Extract the [x, y] coordinate from the center of the cell holding the provided text.  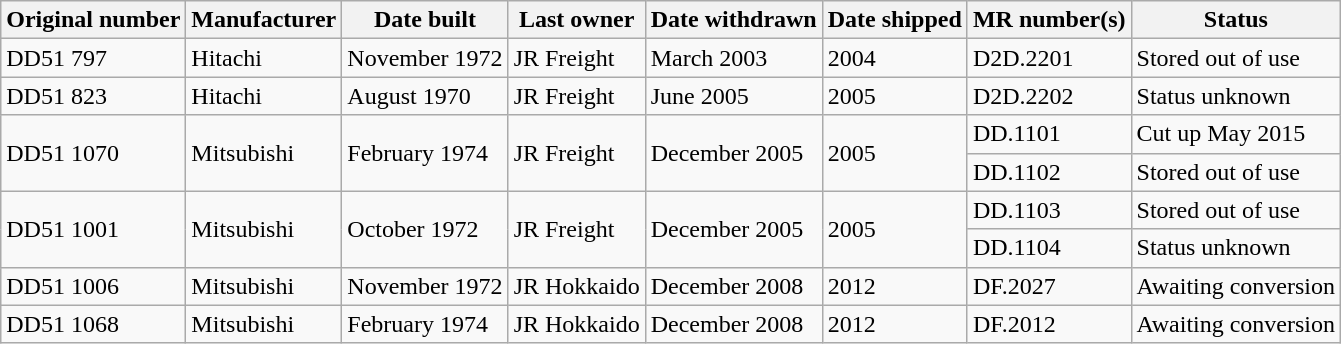
DD51 823 [94, 96]
August 1970 [425, 96]
Last owner [576, 20]
DD51 1068 [94, 324]
D2D.2201 [1049, 58]
Date withdrawn [734, 20]
DD.1104 [1049, 248]
Date built [425, 20]
DF.2027 [1049, 286]
Date shipped [894, 20]
Original number [94, 20]
October 1972 [425, 229]
DD51 1001 [94, 229]
DD.1103 [1049, 210]
Status [1236, 20]
March 2003 [734, 58]
DD51 1006 [94, 286]
Manufacturer [264, 20]
Cut up May 2015 [1236, 134]
MR number(s) [1049, 20]
DD.1101 [1049, 134]
DD51 1070 [94, 153]
DF.2012 [1049, 324]
DD.1102 [1049, 172]
DD51 797 [94, 58]
June 2005 [734, 96]
D2D.2202 [1049, 96]
2004 [894, 58]
